Search for the cell housing the specified text and yield its [x, y] center coordinate. 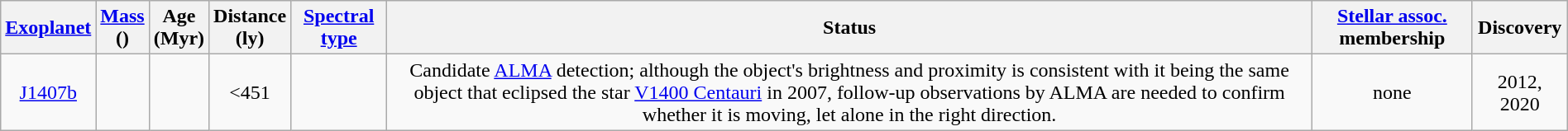
J1407b [48, 92]
2012, 2020 [1520, 92]
Status [850, 28]
Discovery [1520, 28]
none [1393, 92]
Mass() [122, 28]
Exoplanet [48, 28]
Stellar assoc. membership [1393, 28]
<451 [250, 92]
Distance(ly) [250, 28]
Age(Myr) [179, 28]
Spectral type [339, 28]
